Pinpoint the cell where the given text exists, returning its [x, y] midpoint coordinate. 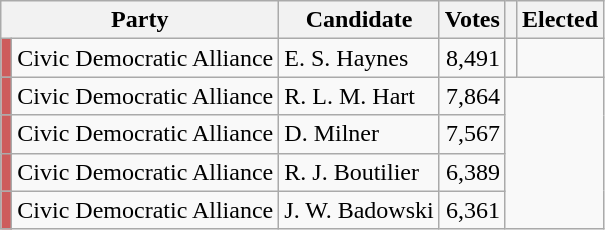
Elected [560, 20]
7,567 [472, 134]
E. S. Haynes [359, 58]
8,491 [472, 58]
R. J. Boutilier [359, 172]
6,361 [472, 210]
J. W. Badowski [359, 210]
7,864 [472, 96]
Party [140, 20]
Candidate [359, 20]
D. Milner [359, 134]
Votes [472, 20]
R. L. M. Hart [359, 96]
6,389 [472, 172]
